Scan for the cell matching the given text and deliver its [X, Y] coordinate at center. 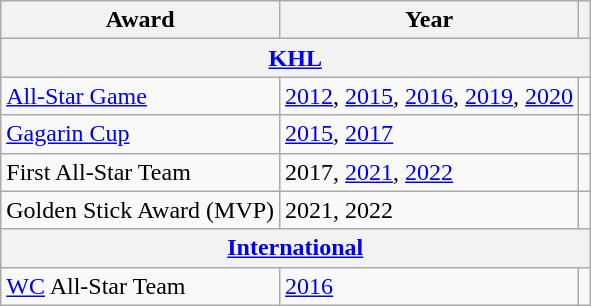
2016 [430, 286]
WC All-Star Team [140, 286]
2021, 2022 [430, 210]
2015, 2017 [430, 134]
Gagarin Cup [140, 134]
Award [140, 20]
International [296, 248]
2012, 2015, 2016, 2019, 2020 [430, 96]
First All-Star Team [140, 172]
Golden Stick Award (MVP) [140, 210]
Year [430, 20]
All-Star Game [140, 96]
KHL [296, 58]
2017, 2021, 2022 [430, 172]
